For the text-containing cell, return its midpoint in [x, y] coordinate format. 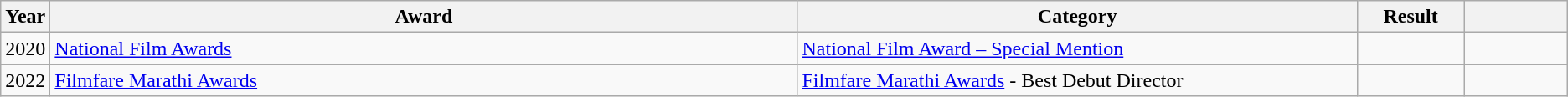
2022 [25, 80]
Award [424, 17]
Category [1077, 17]
2020 [25, 48]
National Film Award – Special Mention [1077, 48]
Year [25, 17]
Result [1411, 17]
Filmfare Marathi Awards [424, 80]
National Film Awards [424, 48]
Filmfare Marathi Awards - Best Debut Director [1077, 80]
